Search for the cell housing the specified text and yield its [X, Y] center coordinate. 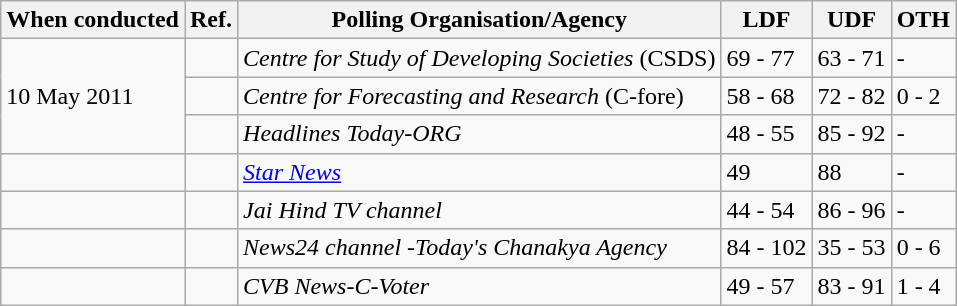
CVB News-C-Voter [480, 286]
News24 channel -Today's Chanakya Agency [480, 248]
88 [852, 172]
58 - 68 [766, 96]
LDF [766, 20]
Centre for Study of Developing Societies (CSDS) [480, 58]
10 May 2011 [93, 96]
Centre for Forecasting and Research (C-fore) [480, 96]
83 - 91 [852, 286]
UDF [852, 20]
85 - 92 [852, 134]
44 - 54 [766, 210]
0 - 2 [923, 96]
72 - 82 [852, 96]
49 - 57 [766, 286]
49 [766, 172]
When conducted [93, 20]
Star News [480, 172]
0 - 6 [923, 248]
OTH [923, 20]
48 - 55 [766, 134]
1 - 4 [923, 286]
Polling Organisation/Agency [480, 20]
Headlines Today-ORG [480, 134]
84 - 102 [766, 248]
35 - 53 [852, 248]
69 - 77 [766, 58]
63 - 71 [852, 58]
Ref. [210, 20]
Jai Hind TV channel [480, 210]
86 - 96 [852, 210]
